From the cell containing the given text, extract its center point as (x, y) coordinate. 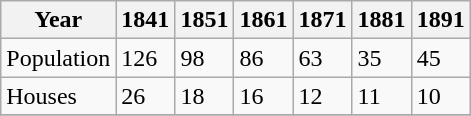
18 (204, 96)
86 (264, 58)
11 (382, 96)
98 (204, 58)
16 (264, 96)
1881 (382, 20)
45 (440, 58)
1841 (146, 20)
1861 (264, 20)
26 (146, 96)
63 (322, 58)
1851 (204, 20)
35 (382, 58)
Population (58, 58)
12 (322, 96)
Year (58, 20)
1871 (322, 20)
1891 (440, 20)
126 (146, 58)
Houses (58, 96)
10 (440, 96)
